Return the (x, y) coordinate for the center point of the cell that contains the specified text.  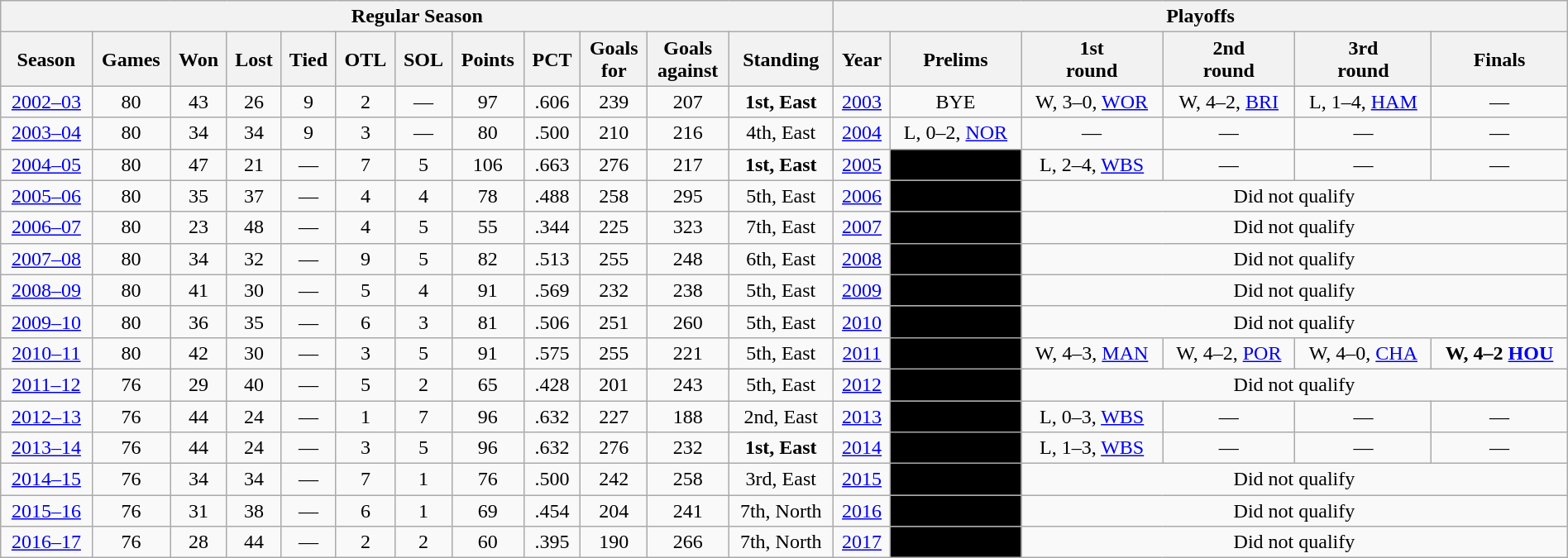
Prelims (955, 60)
Year (862, 60)
Standing (781, 60)
4th, East (781, 133)
48 (253, 227)
L, 0–3, WBS (1092, 416)
W, 4–0, CHA (1363, 353)
.488 (552, 196)
2015 (862, 479)
W, 3–0, WOR (1092, 102)
36 (198, 322)
2010 (862, 322)
260 (688, 322)
60 (488, 542)
.663 (552, 165)
190 (614, 542)
.506 (552, 322)
248 (688, 259)
W, 4–2, POR (1229, 353)
2005 (862, 165)
L, 2–4, WBS (1092, 165)
L, 1–4, HAM (1363, 102)
242 (614, 479)
221 (688, 353)
W, 4–2 HOU (1499, 353)
2008–09 (46, 290)
W, 4–3, MAN (1092, 353)
3rdround (1363, 60)
3rd, East (781, 479)
Lost (253, 60)
Tied (308, 60)
32 (253, 259)
.569 (552, 290)
210 (614, 133)
21 (253, 165)
42 (198, 353)
2016 (862, 511)
.513 (552, 259)
Goalsfor (614, 60)
82 (488, 259)
28 (198, 542)
Won (198, 60)
225 (614, 227)
Points (488, 60)
2004 (862, 133)
.344 (552, 227)
W, 4–2, BRI (1229, 102)
2005–06 (46, 196)
2013 (862, 416)
.575 (552, 353)
69 (488, 511)
266 (688, 542)
2006 (862, 196)
41 (198, 290)
204 (614, 511)
23 (198, 227)
2010–11 (46, 353)
40 (253, 384)
Games (131, 60)
238 (688, 290)
Regular Season (417, 17)
239 (614, 102)
2009–10 (46, 322)
2006–07 (46, 227)
2017 (862, 542)
2011–12 (46, 384)
Season (46, 60)
38 (253, 511)
PCT (552, 60)
.395 (552, 542)
323 (688, 227)
2007 (862, 227)
2014–15 (46, 479)
.454 (552, 511)
227 (614, 416)
2016–17 (46, 542)
188 (688, 416)
.606 (552, 102)
47 (198, 165)
2008 (862, 259)
OTL (366, 60)
6th, East (781, 259)
43 (198, 102)
65 (488, 384)
243 (688, 384)
251 (614, 322)
2004–05 (46, 165)
2009 (862, 290)
207 (688, 102)
.428 (552, 384)
55 (488, 227)
29 (198, 384)
2003 (862, 102)
SOL (423, 60)
7th, East (781, 227)
BYE (955, 102)
Playoffs (1201, 17)
2012 (862, 384)
31 (198, 511)
2013–14 (46, 448)
2011 (862, 353)
78 (488, 196)
106 (488, 165)
Finals (1499, 60)
37 (253, 196)
217 (688, 165)
2ndround (1229, 60)
97 (488, 102)
L, 1–3, WBS (1092, 448)
81 (488, 322)
2012–13 (46, 416)
201 (614, 384)
216 (688, 133)
241 (688, 511)
L, 0–2, NOR (955, 133)
2015–16 (46, 511)
295 (688, 196)
2003–04 (46, 133)
26 (253, 102)
2002–03 (46, 102)
1stround (1092, 60)
2nd, East (781, 416)
Goalsagainst (688, 60)
2007–08 (46, 259)
2014 (862, 448)
